Determine the [x, y] coordinate at the center of the cell enclosing the given text.  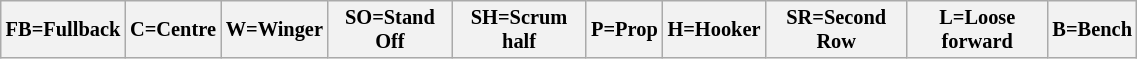
SH=Scrum half [519, 29]
H=Hooker [714, 29]
SO=Stand Off [390, 29]
FB=Fullback [63, 29]
C=Centre [173, 29]
W=Winger [274, 29]
L=Loose forward [977, 29]
P=Prop [624, 29]
SR=Second Row [836, 29]
B=Bench [1092, 29]
